Return the (X, Y) coordinate for the center point of the cell that contains the specified text.  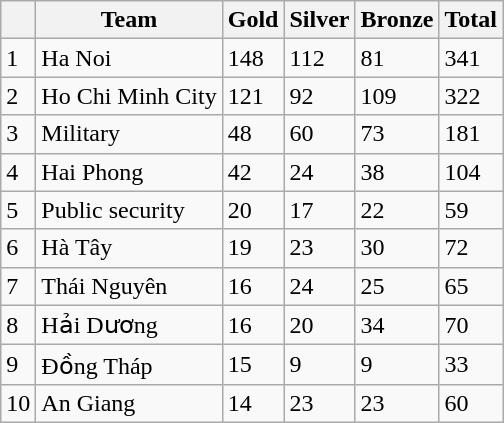
2 (18, 96)
109 (397, 96)
30 (397, 248)
5 (18, 210)
3 (18, 134)
81 (397, 58)
22 (397, 210)
33 (471, 365)
73 (397, 134)
112 (320, 58)
14 (253, 403)
Ha Noi (129, 58)
121 (253, 96)
Gold (253, 20)
1 (18, 58)
148 (253, 58)
Ho Chi Minh City (129, 96)
7 (18, 286)
Total (471, 20)
19 (253, 248)
38 (397, 172)
104 (471, 172)
42 (253, 172)
70 (471, 325)
Silver (320, 20)
34 (397, 325)
17 (320, 210)
Đồng Tháp (129, 365)
181 (471, 134)
48 (253, 134)
Hai Phong (129, 172)
Thái Nguyên (129, 286)
6 (18, 248)
59 (471, 210)
25 (397, 286)
Hải Dương (129, 325)
72 (471, 248)
Bronze (397, 20)
322 (471, 96)
Team (129, 20)
92 (320, 96)
341 (471, 58)
15 (253, 365)
4 (18, 172)
Hà Tây (129, 248)
An Giang (129, 403)
Military (129, 134)
Public security (129, 210)
10 (18, 403)
65 (471, 286)
8 (18, 325)
